Pinpoint the cell where the given text exists, returning its [x, y] midpoint coordinate. 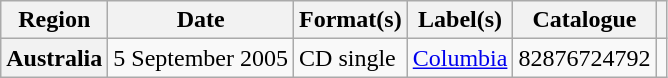
5 September 2005 [201, 58]
Date [201, 20]
82876724792 [584, 58]
Region [54, 20]
Format(s) [351, 20]
CD single [351, 58]
Australia [54, 58]
Catalogue [584, 20]
Columbia [460, 58]
Label(s) [460, 20]
